Locate the cell with the specified text and output its (X, Y) center coordinate. 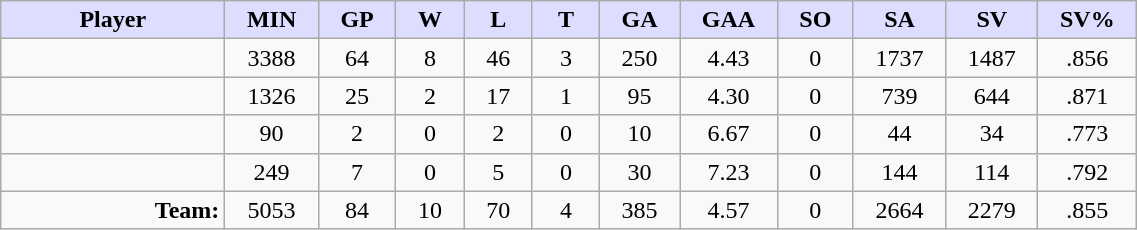
GP (357, 20)
44 (899, 134)
SO (815, 20)
114 (992, 172)
8 (430, 58)
.855 (1088, 210)
3388 (272, 58)
4.57 (729, 210)
4.43 (729, 58)
70 (498, 210)
30 (640, 172)
84 (357, 210)
W (430, 20)
.773 (1088, 134)
46 (498, 58)
5053 (272, 210)
.871 (1088, 96)
T (566, 20)
7 (357, 172)
385 (640, 210)
.792 (1088, 172)
64 (357, 58)
4 (566, 210)
7.23 (729, 172)
1487 (992, 58)
1326 (272, 96)
.856 (1088, 58)
SV (992, 20)
5 (498, 172)
90 (272, 134)
1737 (899, 58)
MIN (272, 20)
Team: (113, 210)
L (498, 20)
Player (113, 20)
95 (640, 96)
1 (566, 96)
25 (357, 96)
34 (992, 134)
GA (640, 20)
17 (498, 96)
144 (899, 172)
GAA (729, 20)
644 (992, 96)
250 (640, 58)
739 (899, 96)
249 (272, 172)
2279 (992, 210)
2664 (899, 210)
SV% (1088, 20)
SA (899, 20)
6.67 (729, 134)
4.30 (729, 96)
3 (566, 58)
